Return (x, y) of the center of cell containing provided text 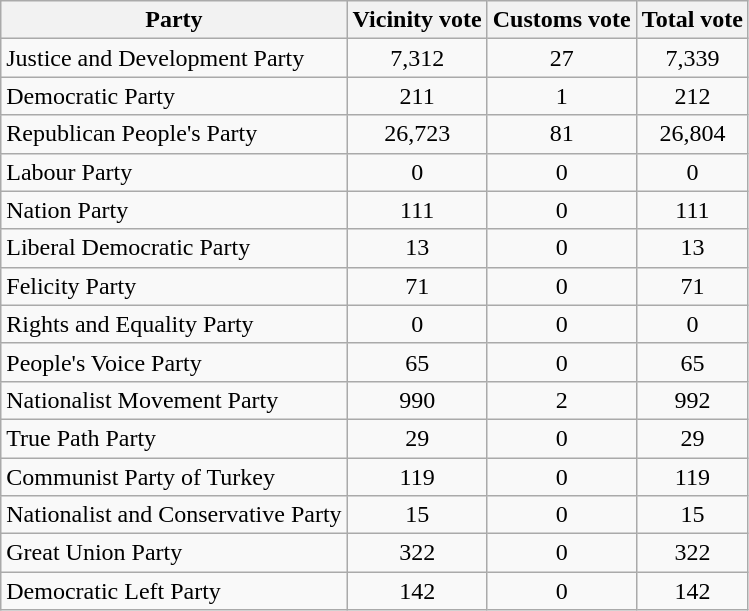
Party (174, 20)
81 (562, 134)
211 (417, 96)
Republican People's Party (174, 134)
Labour Party (174, 172)
992 (692, 400)
1 (562, 96)
True Path Party (174, 438)
People's Voice Party (174, 362)
Nation Party (174, 210)
Vicinity vote (417, 20)
212 (692, 96)
Total vote (692, 20)
Justice and Development Party (174, 58)
Customs vote (562, 20)
Democratic Left Party (174, 591)
26,804 (692, 134)
2 (562, 400)
Felicity Party (174, 286)
Nationalist Movement Party (174, 400)
Communist Party of Turkey (174, 477)
7,312 (417, 58)
26,723 (417, 134)
Democratic Party (174, 96)
Rights and Equality Party (174, 324)
7,339 (692, 58)
Liberal Democratic Party (174, 248)
990 (417, 400)
Nationalist and Conservative Party (174, 515)
Great Union Party (174, 553)
27 (562, 58)
